Determine the [X, Y] coordinate at the center of the cell enclosing the given text.  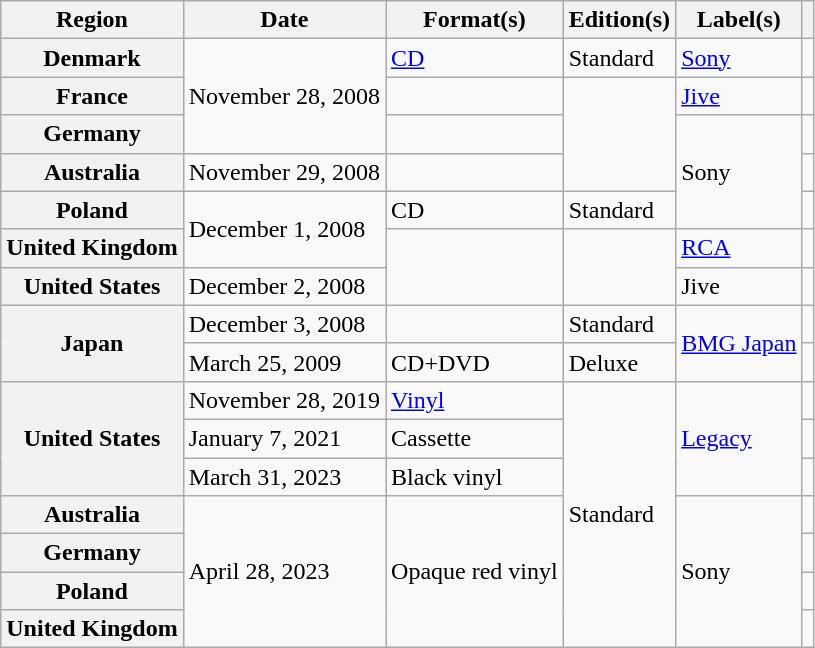
November 28, 2019 [284, 400]
December 2, 2008 [284, 286]
March 31, 2023 [284, 477]
CD+DVD [475, 362]
March 25, 2009 [284, 362]
November 29, 2008 [284, 172]
December 3, 2008 [284, 324]
Japan [92, 343]
Cassette [475, 438]
January 7, 2021 [284, 438]
Deluxe [619, 362]
Legacy [739, 438]
November 28, 2008 [284, 96]
BMG Japan [739, 343]
December 1, 2008 [284, 229]
Date [284, 20]
Vinyl [475, 400]
Opaque red vinyl [475, 572]
France [92, 96]
Region [92, 20]
Denmark [92, 58]
Black vinyl [475, 477]
Label(s) [739, 20]
RCA [739, 248]
Format(s) [475, 20]
Edition(s) [619, 20]
April 28, 2023 [284, 572]
